Locate the cell with the specified text and output its [x, y] center coordinate. 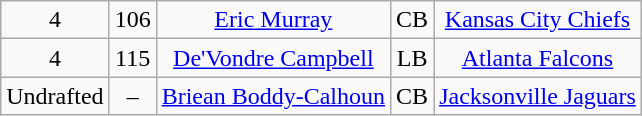
Briean Boddy-Calhoun [273, 96]
Eric Murray [273, 20]
Kansas City Chiefs [538, 20]
Jacksonville Jaguars [538, 96]
115 [132, 58]
– [132, 96]
Atlanta Falcons [538, 58]
106 [132, 20]
Undrafted [55, 96]
De'Vondre Campbell [273, 58]
LB [412, 58]
